Scan for the cell matching the given text and deliver its (X, Y) coordinate at center. 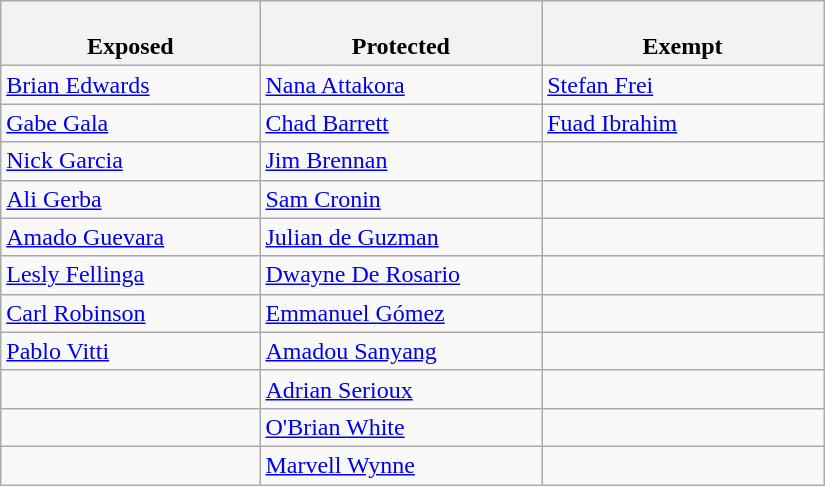
Amadou Sanyang (401, 351)
Sam Cronin (401, 199)
Dwayne De Rosario (401, 275)
Carl Robinson (130, 313)
O'Brian White (401, 427)
Exposed (130, 34)
Nana Attakora (401, 85)
Marvell Wynne (401, 465)
Amado Guevara (130, 237)
Lesly Fellinga (130, 275)
Pablo Vitti (130, 351)
Protected (401, 34)
Fuad Ibrahim (683, 123)
Brian Edwards (130, 85)
Adrian Serioux (401, 389)
Exempt (683, 34)
Julian de Guzman (401, 237)
Stefan Frei (683, 85)
Nick Garcia (130, 161)
Jim Brennan (401, 161)
Chad Barrett (401, 123)
Gabe Gala (130, 123)
Emmanuel Gómez (401, 313)
Ali Gerba (130, 199)
